Output the (x, y) coordinate of the center of the cell containing the given text.  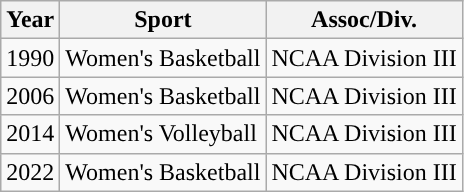
Sport (163, 20)
Year (30, 20)
2022 (30, 172)
2006 (30, 96)
Assoc/Div. (364, 20)
2014 (30, 134)
Women's Volleyball (163, 134)
1990 (30, 58)
